Pinpoint the cell where the given text exists, returning its [X, Y] midpoint coordinate. 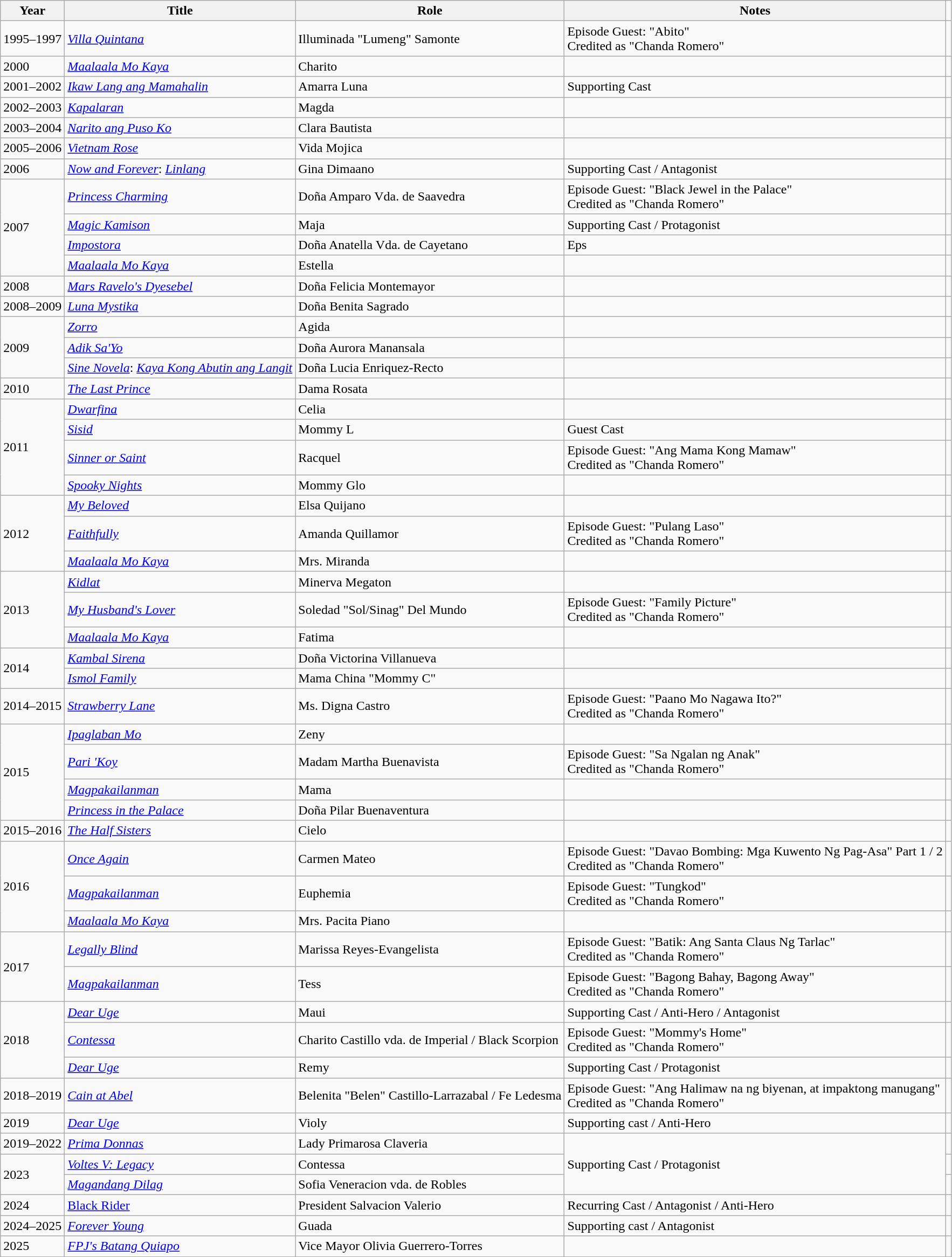
Voltes V: Legacy [180, 1164]
2024–2025 [32, 1226]
Doña Felicia Montemayor [430, 286]
Dama Rosata [430, 389]
Tess [430, 984]
Luna Mystika [180, 307]
2015–2016 [32, 831]
Strawberry Lane [180, 706]
Celia [430, 409]
Gina Dimaano [430, 169]
2017 [32, 966]
Lady Primarosa Claveria [430, 1144]
2001–2002 [32, 87]
Ismol Family [180, 679]
Racquel [430, 457]
Vietnam Rose [180, 148]
Ms. Digna Castro [430, 706]
Episode Guest: "Bagong Bahay, Bagong Away"Credited as "Chanda Romero" [755, 984]
The Last Prince [180, 389]
Mars Ravelo's Dyesebel [180, 286]
Euphemia [430, 894]
2014 [32, 668]
Eps [755, 245]
Zorro [180, 327]
Cielo [430, 831]
Episode Guest: "Paano Mo Nagawa Ito?"Credited as "Chanda Romero" [755, 706]
2008–2009 [32, 307]
Episode Guest: "Pulang Laso"Credited as "Chanda Romero" [755, 534]
Supporting cast / Anti-Hero [755, 1123]
FPJ's Batang Quiapo [180, 1246]
Dwarfina [180, 409]
The Half Sisters [180, 831]
Kapalaran [180, 107]
2018–2019 [32, 1095]
Faithfully [180, 534]
Supporting Cast / Anti-Hero / Antagonist [755, 1012]
Guest Cast [755, 430]
Episode Guest: "Davao Bombing: Mga Kuwento Ng Pag-Asa" Part 1 / 2Credited as "Chanda Romero" [755, 858]
2005–2006 [32, 148]
Doña Anatella Vda. de Cayetano [430, 245]
Supporting Cast / Antagonist [755, 169]
My Husband's Lover [180, 609]
2019–2022 [32, 1144]
Episode Guest: "Black Jewel in the Palace"Credited as "Chanda Romero" [755, 196]
Magandang Dilag [180, 1185]
Mommy L [430, 430]
Princess Charming [180, 196]
Elsa Quijano [430, 506]
Doña Amparo Vda. de Saavedra [430, 196]
Remy [430, 1067]
Supporting cast / Antagonist [755, 1226]
Doña Pilar Buenaventura [430, 810]
Charito Castillo vda. de Imperial / Black Scorpion [430, 1039]
1995–1997 [32, 39]
Vida Mojica [430, 148]
Episode Guest: "Ang Mama Kong Mamaw"Credited as "Chanda Romero" [755, 457]
2025 [32, 1246]
Episode Guest: "Tungkod"Credited as "Chanda Romero" [755, 894]
Charito [430, 66]
President Salvacion Valerio [430, 1205]
Amarra Luna [430, 87]
2015 [32, 772]
2024 [32, 1205]
Mama [430, 790]
Black Rider [180, 1205]
Episode Guest: "Sa Ngalan ng Anak"Credited as "Chanda Romero" [755, 762]
Minerva Megaton [430, 582]
Episode Guest: "Batik: Ang Santa Claus Ng Tarlac"Credited as "Chanda Romero" [755, 949]
Mrs. Miranda [430, 561]
My Beloved [180, 506]
Madam Martha Buenavista [430, 762]
Episode Guest: "Family Picture"Credited as "Chanda Romero" [755, 609]
Role [430, 11]
2007 [32, 227]
Doña Aurora Manansala [430, 348]
Vice Mayor Olivia Guerrero-Torres [430, 1246]
Sinner or Saint [180, 457]
Episode Guest: "Mommy's Home"Credited as "Chanda Romero" [755, 1039]
Estella [430, 265]
Violy [430, 1123]
Sisid [180, 430]
Mrs. Pacita Piano [430, 921]
2006 [32, 169]
Magic Kamison [180, 224]
2019 [32, 1123]
Doña Lucia Enriquez-Recto [430, 368]
2009 [32, 348]
Soledad "Sol/Sinag" Del Mundo [430, 609]
Guada [430, 1226]
Doña Benita Sagrado [430, 307]
Kidlat [180, 582]
Marissa Reyes-Evangelista [430, 949]
Pari 'Koy [180, 762]
2002–2003 [32, 107]
Illuminada "Lumeng" Samonte [430, 39]
Supporting Cast [755, 87]
2008 [32, 286]
Fatima [430, 637]
Ikaw Lang ang Mamahalin [180, 87]
2013 [32, 609]
Kambal Sirena [180, 658]
Belenita "Belen" Castillo-Larrazabal / Fe Ledesma [430, 1095]
2012 [32, 534]
2023 [32, 1175]
Villa Quintana [180, 39]
2014–2015 [32, 706]
Princess in the Palace [180, 810]
Ipaglaban Mo [180, 734]
2016 [32, 886]
Sine Novela: Kaya Kong Abutin ang Langit [180, 368]
Mama China "Mommy C" [430, 679]
Episode Guest: "Abito"Credited as "Chanda Romero" [755, 39]
2018 [32, 1039]
2003–2004 [32, 128]
Forever Young [180, 1226]
Cain at Abel [180, 1095]
Title [180, 11]
Maui [430, 1012]
Notes [755, 11]
Doña Victorina Villanueva [430, 658]
Mommy Glo [430, 485]
Adik Sa'Yo [180, 348]
Carmen Mateo [430, 858]
Impostora [180, 245]
Legally Blind [180, 949]
2000 [32, 66]
2011 [32, 447]
Recurring Cast / Antagonist / Anti-Hero [755, 1205]
Narito ang Puso Ko [180, 128]
Maja [430, 224]
Agida [430, 327]
Clara Bautista [430, 128]
Magda [430, 107]
Episode Guest: "Ang Halimaw na ng biyenan, at impaktong manugang"Credited as "Chanda Romero" [755, 1095]
Now and Forever: Linlang [180, 169]
Zeny [430, 734]
Spooky Nights [180, 485]
Sofia Veneracion vda. de Robles [430, 1185]
Amanda Quillamor [430, 534]
Once Again [180, 858]
Year [32, 11]
Prima Donnas [180, 1144]
2010 [32, 389]
